For the text-containing cell, return its midpoint in (X, Y) coordinate format. 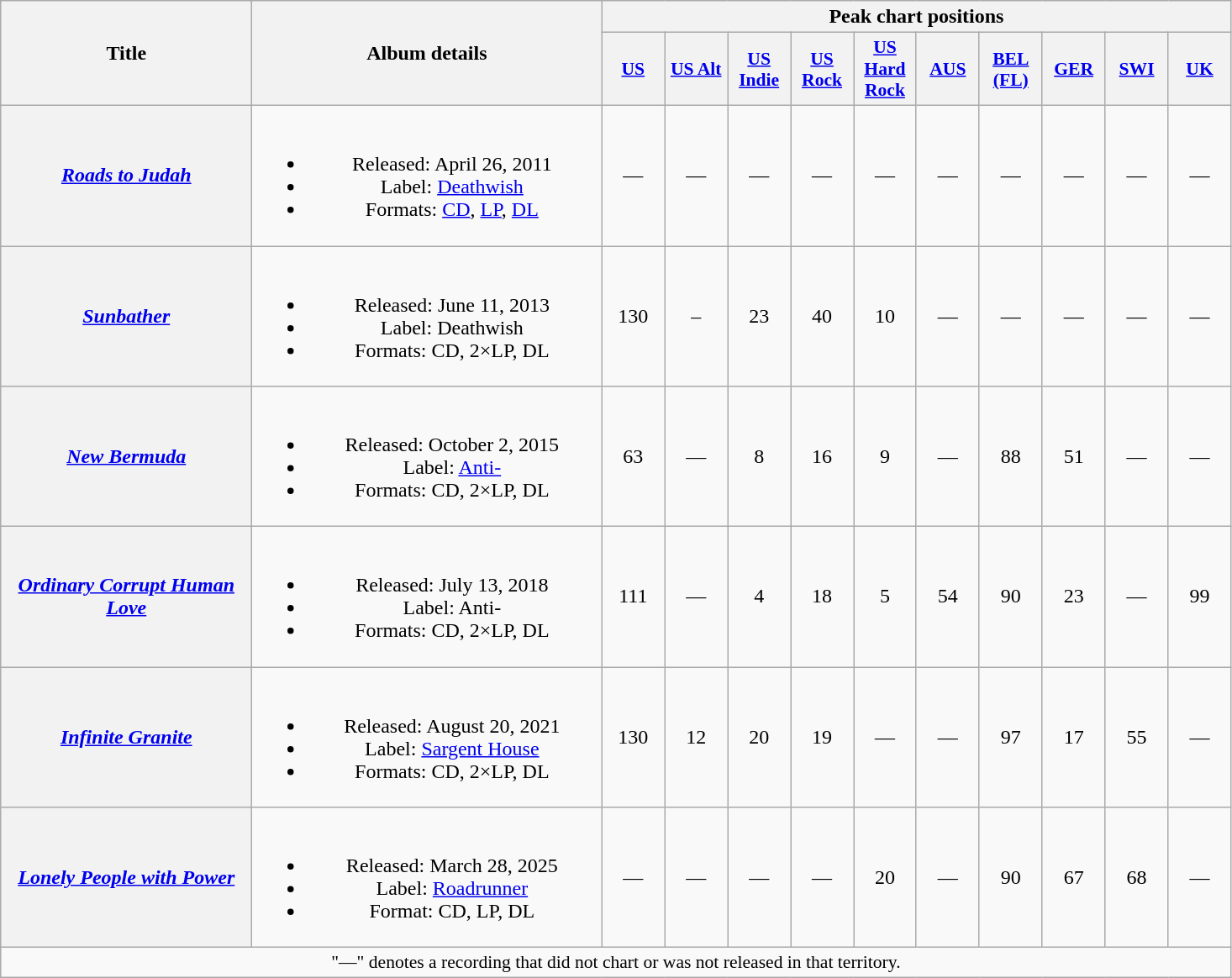
New Bermuda (126, 457)
9 (886, 457)
Released: October 2, 2015Label: Anti-Formats: CD, 2×LP, DL (427, 457)
US (634, 69)
Sunbather (126, 316)
88 (1010, 457)
111 (634, 597)
Roads to Judah (126, 175)
16 (822, 457)
Released: March 28, 2025Label: RoadrunnerFormat: CD, LP, DL (427, 877)
AUS (948, 69)
17 (1074, 738)
4 (760, 597)
US Rock (822, 69)
Album details (427, 54)
19 (822, 738)
63 (634, 457)
18 (822, 597)
Ordinary Corrupt Human Love (126, 597)
97 (1010, 738)
8 (760, 457)
US Alt (696, 69)
US Indie (760, 69)
US Hard Rock (886, 69)
BEL(FL) (1010, 69)
40 (822, 316)
Released: August 20, 2021Label: Sargent HouseFormats: CD, 2×LP, DL (427, 738)
UK (1200, 69)
Infinite Granite (126, 738)
99 (1200, 597)
54 (948, 597)
68 (1136, 877)
5 (886, 597)
– (696, 316)
SWI (1136, 69)
Peak chart positions (916, 17)
12 (696, 738)
Title (126, 54)
51 (1074, 457)
55 (1136, 738)
Released: June 11, 2013Label: DeathwishFormats: CD, 2×LP, DL (427, 316)
Released: July 13, 2018Label: Anti-Formats: CD, 2×LP, DL (427, 597)
GER (1074, 69)
Lonely People with Power (126, 877)
Released: April 26, 2011Label: DeathwishFormats: CD, LP, DL (427, 175)
10 (886, 316)
"—" denotes a recording that did not chart or was not released in that territory. (616, 963)
67 (1074, 877)
